Extract the [x, y] coordinate from the center of the cell holding the provided text.  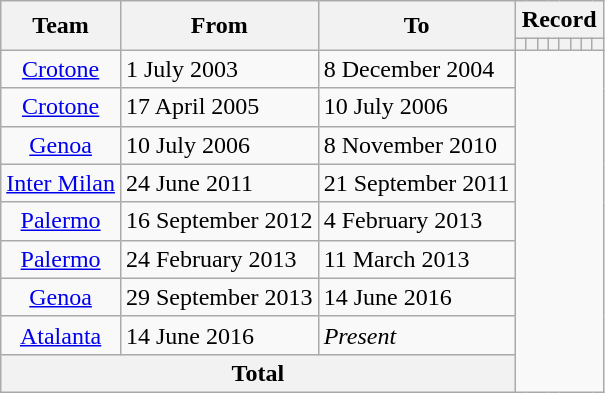
To [416, 26]
17 April 2005 [219, 107]
Present [416, 335]
From [219, 26]
1 July 2003 [219, 69]
4 February 2013 [416, 221]
11 March 2013 [416, 259]
8 December 2004 [416, 69]
Atalanta [61, 335]
Total [258, 373]
24 June 2011 [219, 183]
8 November 2010 [416, 145]
21 September 2011 [416, 183]
24 February 2013 [219, 259]
16 September 2012 [219, 221]
Record [559, 20]
Inter Milan [61, 183]
29 September 2013 [219, 297]
Team [61, 26]
